Pinpoint the cell where the given text exists, returning its (x, y) midpoint coordinate. 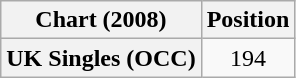
UK Singles (OCC) (101, 58)
Chart (2008) (101, 20)
194 (248, 58)
Position (248, 20)
